Identify which cell holds the provided text, then report its (x, y) central coordinate. 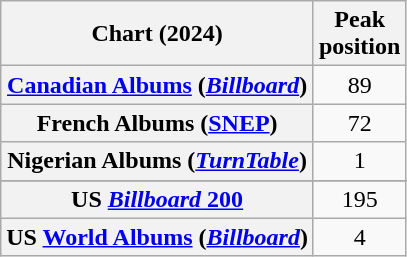
4 (359, 237)
1 (359, 161)
195 (359, 199)
US Billboard 200 (158, 199)
Peakposition (359, 34)
Nigerian Albums (TurnTable) (158, 161)
Chart (2024) (158, 34)
72 (359, 123)
89 (359, 85)
US World Albums (Billboard) (158, 237)
French Albums (SNEP) (158, 123)
Canadian Albums (Billboard) (158, 85)
